Scan for the cell matching the given text and deliver its [x, y] coordinate at center. 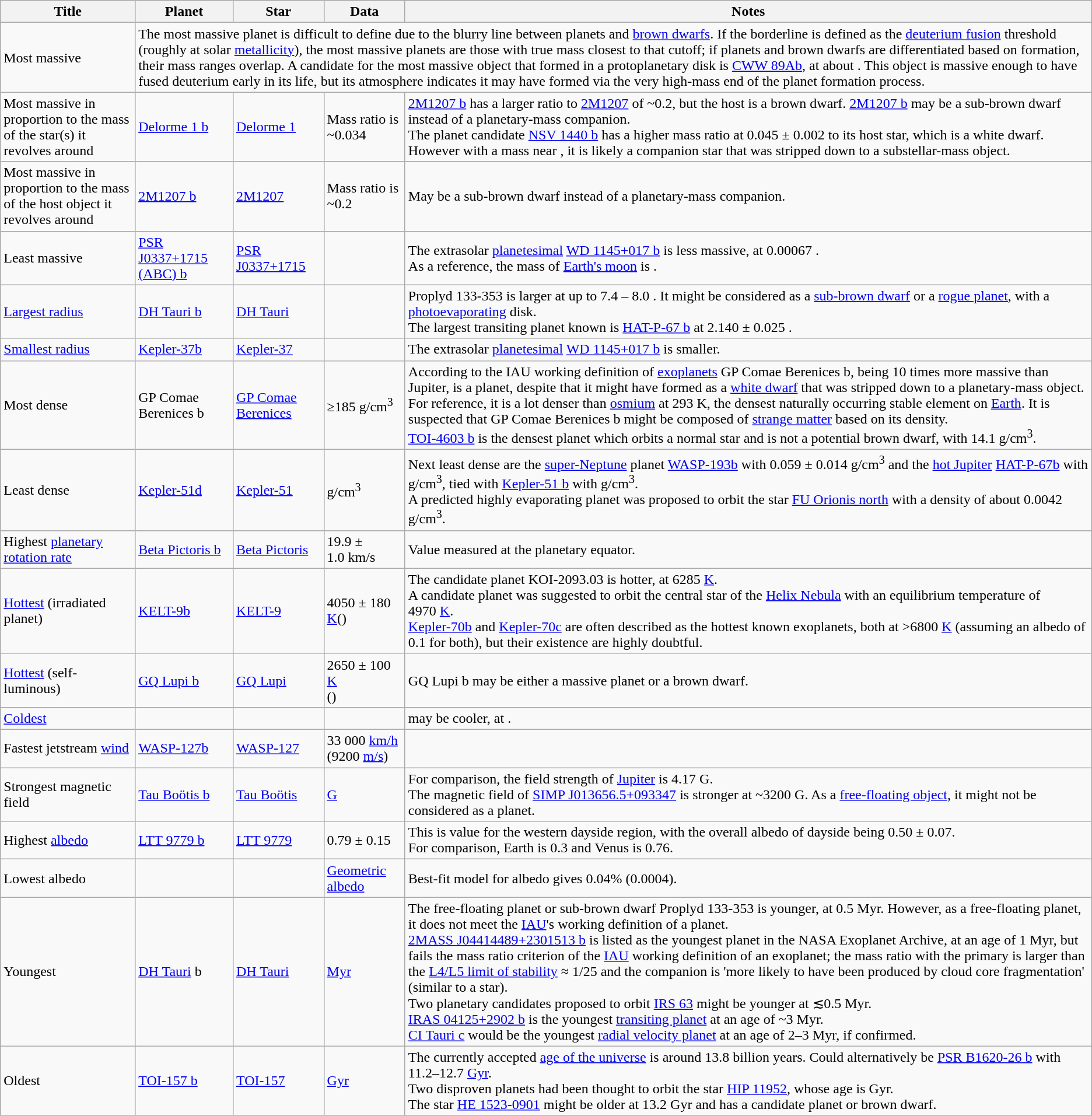
PSR J0337+1715 [278, 258]
Least dense [68, 490]
Hottest (self-luminous) [68, 680]
2M1207 b [184, 196]
33 000 km/h(9200 m/s) [364, 749]
Largest radius [68, 312]
This is value for the western dayside region, with the overall albedo of dayside being 0.50 ± 0.07.For comparison, Earth is 0.3 and Venus is 0.76. [748, 840]
May be a sub-brown dwarf instead of a planetary-mass companion. [748, 196]
2M1207 [278, 196]
Hottest (irradiated planet) [68, 611]
KELT-9 [278, 611]
Geometric albedo [364, 879]
WASP-127b [184, 749]
0.79 ± 0.15 [364, 840]
Title [68, 12]
Gyr [364, 1080]
LTT 9779 b [184, 840]
Highest albedo [68, 840]
Best-fit model for albedo gives 0.04% (0.0004). [748, 879]
Smallest radius [68, 349]
Kepler-37 [278, 349]
Kepler-37b [184, 349]
Planet [184, 12]
WASP-127 [278, 749]
Notes [748, 12]
Tau Boötis [278, 795]
Kepler-51 [278, 490]
Fastest jetstream wind [68, 749]
Data [364, 12]
The extrasolar planetesimal WD 1145+017 b is smaller. [748, 349]
2650 ± 100 K() [364, 680]
Least massive [68, 258]
Highest planetary rotation rate [68, 550]
≥185 g/cm3 [364, 405]
The extrasolar planetesimal WD 1145+017 b is less massive, at 0.00067 .As a reference, the mass of Earth's moon is . [748, 258]
Delorme 1 b [184, 127]
Beta Pictoris [278, 550]
Kepler-51d [184, 490]
Most dense [68, 405]
Lowest albedo [68, 879]
G [364, 795]
Most massive in proportion to the mass of the star(s) it revolves around [68, 127]
Mass ratio is ~0.034 [364, 127]
Tau Boötis b [184, 795]
GQ Lupi [278, 680]
Value measured at the planetary equator. [748, 550]
GP Comae Berenices b [184, 405]
KELT-9b [184, 611]
TOI-157 b [184, 1080]
Mass ratio is ~0.2 [364, 196]
Coldest [68, 718]
Myr [364, 972]
Most massive in proportion to the mass of the host object it revolves around [68, 196]
GP Comae Berenices [278, 405]
may be cooler, at . [748, 718]
LTT 9779 [278, 840]
Oldest [68, 1080]
Youngest [68, 972]
Strongest magnetic field [68, 795]
TOI-157 [278, 1080]
Star [278, 12]
GQ Lupi b may be either a massive planet or a brown dwarf. [748, 680]
Delorme 1 [278, 127]
PSR J0337+1715 (ABC) b [184, 258]
GQ Lupi b [184, 680]
Most massive [68, 57]
19.9 ± 1.0 km/s [364, 550]
g/cm3 [364, 490]
Beta Pictoris b [184, 550]
4050 ± 180 K() [364, 611]
